Find where the given text appears and provide that cell's center as (X, Y) coordinate. 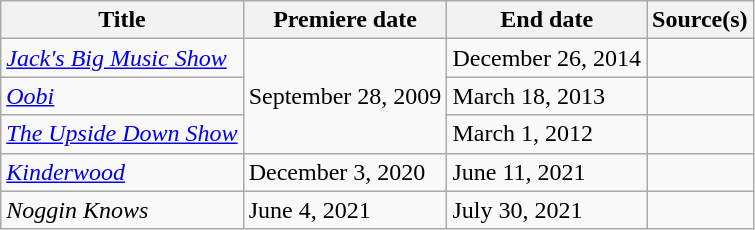
June 11, 2021 (547, 172)
March 18, 2013 (547, 96)
Source(s) (700, 20)
Jack's Big Music Show (122, 58)
The Upside Down Show (122, 134)
December 26, 2014 (547, 58)
End date (547, 20)
Noggin Knows (122, 210)
June 4, 2021 (345, 210)
July 30, 2021 (547, 210)
December 3, 2020 (345, 172)
Title (122, 20)
Oobi (122, 96)
Kinderwood (122, 172)
September 28, 2009 (345, 96)
March 1, 2012 (547, 134)
Premiere date (345, 20)
